Determine the (X, Y) coordinate at the center of the cell enclosing the given text.  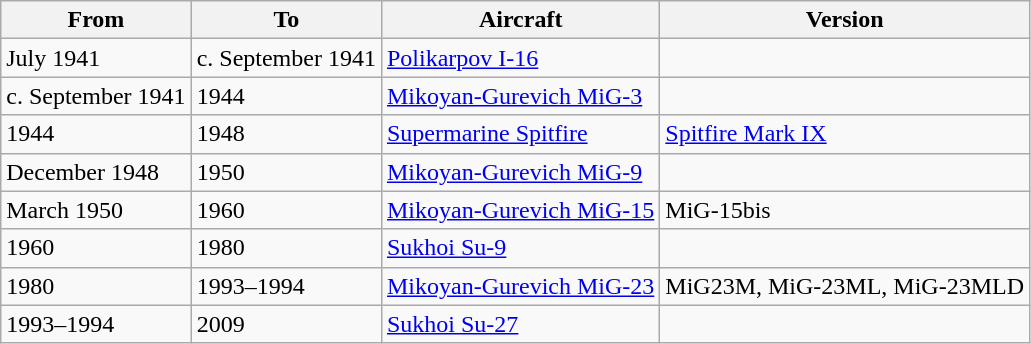
Sukhoi Su-9 (520, 248)
Supermarine Spitfire (520, 134)
July 1941 (96, 58)
December 1948 (96, 172)
2009 (286, 324)
Mikoyan-Gurevich MiG-15 (520, 210)
Polikarpov I-16 (520, 58)
Mikoyan-Gurevich MiG-3 (520, 96)
1950 (286, 172)
Version (845, 20)
Aircraft (520, 20)
Spitfire Mark IX (845, 134)
Mikoyan-Gurevich MiG-9 (520, 172)
Sukhoi Su-27 (520, 324)
March 1950 (96, 210)
MiG-15bis (845, 210)
Mikoyan-Gurevich MiG-23 (520, 286)
From (96, 20)
1948 (286, 134)
MiG23M, MiG-23ML, MiG-23MLD (845, 286)
To (286, 20)
